Capture the cell that displays the provided text and extract its [X, Y] central coordinate. 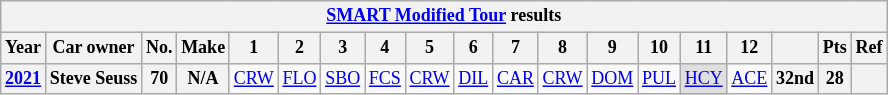
SMART Modified Tour results [444, 16]
1 [254, 48]
4 [384, 48]
12 [750, 48]
Steve Seuss [93, 78]
Pts [834, 48]
ACE [750, 78]
Car owner [93, 48]
No. [160, 48]
DOM [612, 78]
FLO [300, 78]
CAR [516, 78]
N/A [204, 78]
PUL [660, 78]
SBO [343, 78]
9 [612, 48]
11 [704, 48]
28 [834, 78]
Make [204, 48]
32nd [796, 78]
7 [516, 48]
2021 [24, 78]
FCS [384, 78]
3 [343, 48]
HCY [704, 78]
5 [430, 48]
70 [160, 78]
8 [562, 48]
DIL [474, 78]
6 [474, 48]
10 [660, 48]
Year [24, 48]
2 [300, 48]
Ref [869, 48]
